Pinpoint the cell where the given text exists, returning its (X, Y) midpoint coordinate. 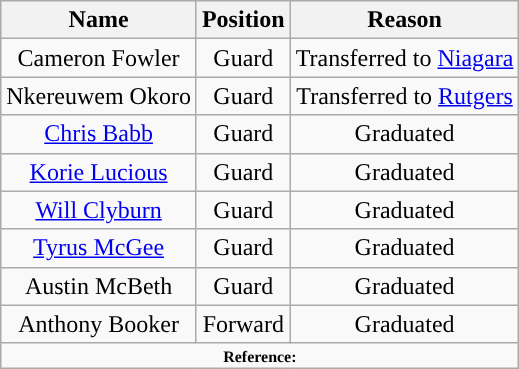
Anthony Booker (99, 324)
Transferred to Rutgers (404, 96)
Forward (243, 324)
Nkereuwem Okoro (99, 96)
Korie Lucious (99, 172)
Cameron Fowler (99, 58)
Position (243, 20)
Will Clyburn (99, 210)
Reference: (260, 355)
Chris Babb (99, 134)
Transferred to Niagara (404, 58)
Tyrus McGee (99, 248)
Austin McBeth (99, 286)
Name (99, 20)
Reason (404, 20)
